From the cell containing the given text, extract its center point as [x, y] coordinate. 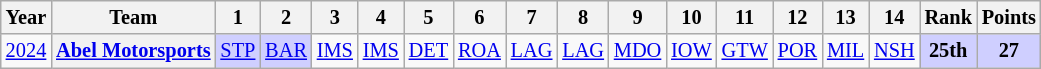
9 [638, 17]
STP [238, 51]
Year [26, 17]
27 [1009, 51]
MIL [846, 51]
DET [428, 51]
11 [745, 17]
7 [532, 17]
2024 [26, 51]
14 [894, 17]
12 [798, 17]
NSH [894, 51]
BAR [286, 51]
ROA [480, 51]
MDO [638, 51]
Abel Motorsports [133, 51]
4 [381, 17]
IOW [691, 51]
13 [846, 17]
6 [480, 17]
GTW [745, 51]
2 [286, 17]
5 [428, 17]
Team [133, 17]
1 [238, 17]
Rank [948, 17]
25th [948, 51]
POR [798, 51]
3 [335, 17]
10 [691, 17]
8 [583, 17]
Points [1009, 17]
